Search for the cell housing the specified text and yield its [x, y] center coordinate. 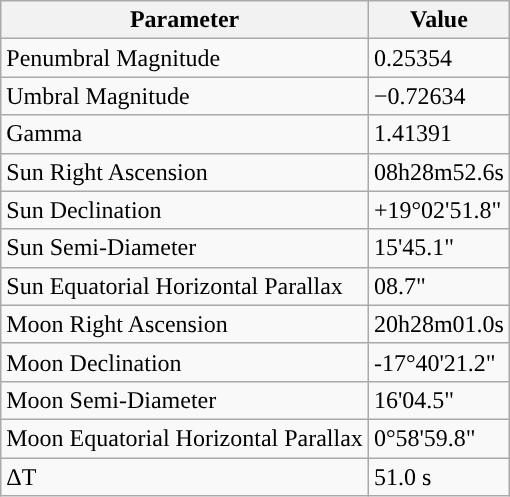
20h28m01.0s [438, 324]
Penumbral Magnitude [185, 58]
Gamma [185, 134]
ΔT [185, 477]
+19°02'51.8" [438, 210]
15'45.1" [438, 248]
Moon Equatorial Horizontal Parallax [185, 438]
Sun Declination [185, 210]
16'04.5" [438, 400]
0°58'59.8" [438, 438]
0.25354 [438, 58]
Sun Equatorial Horizontal Parallax [185, 286]
Parameter [185, 20]
Sun Right Ascension [185, 172]
51.0 s [438, 477]
08h28m52.6s [438, 172]
Moon Right Ascension [185, 324]
-17°40'21.2" [438, 362]
−0.72634 [438, 96]
Moon Declination [185, 362]
Sun Semi-Diameter [185, 248]
Moon Semi-Diameter [185, 400]
Umbral Magnitude [185, 96]
Value [438, 20]
1.41391 [438, 134]
08.7" [438, 286]
